Identify which cell holds the provided text, then report its [x, y] central coordinate. 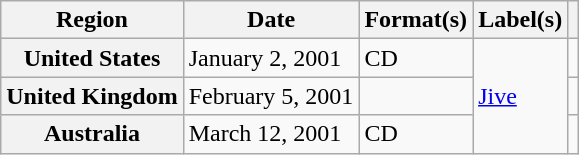
United Kingdom [92, 96]
United States [92, 58]
Australia [92, 134]
Jive [520, 96]
February 5, 2001 [271, 96]
March 12, 2001 [271, 134]
Region [92, 20]
Date [271, 20]
Label(s) [520, 20]
January 2, 2001 [271, 58]
Format(s) [416, 20]
